Extract the (X, Y) coordinate from the center of the cell holding the provided text.  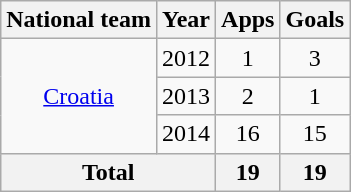
Year (186, 20)
2013 (186, 96)
16 (248, 134)
Apps (248, 20)
National team (79, 20)
2 (248, 96)
Croatia (79, 96)
Total (108, 172)
2012 (186, 58)
2014 (186, 134)
15 (315, 134)
3 (315, 58)
Goals (315, 20)
